Scan for the cell matching the given text and deliver its (x, y) coordinate at center. 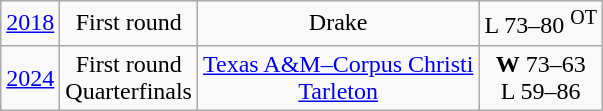
2024 (30, 78)
W 73–63L 59–86 (541, 78)
L 73–80 OT (541, 24)
First roundQuarterfinals (129, 78)
2018 (30, 24)
Texas A&M–Corpus ChristiTarleton (338, 78)
Drake (338, 24)
First round (129, 24)
